For the text-containing cell, return its midpoint in (x, y) coordinate format. 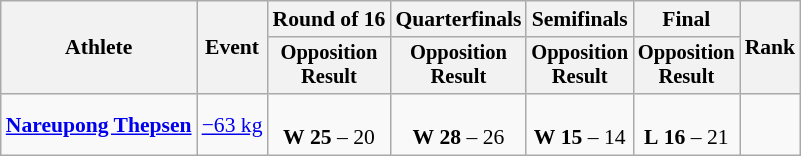
W 15 – 14 (580, 124)
Semifinals (580, 19)
Event (232, 48)
W 28 – 26 (458, 124)
Round of 16 (328, 19)
Nareupong Thepsen (99, 124)
Rank (770, 48)
Final (686, 19)
L 16 – 21 (686, 124)
Quarterfinals (458, 19)
−63 kg (232, 124)
W 25 – 20 (328, 124)
Athlete (99, 48)
